Search for the cell housing the specified text and yield its (x, y) center coordinate. 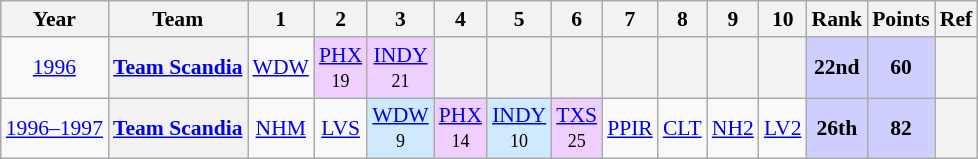
8 (682, 19)
Year (54, 19)
60 (901, 68)
7 (630, 19)
2 (340, 19)
1996 (54, 68)
82 (901, 128)
5 (519, 19)
INDY10 (519, 128)
LVS (340, 128)
Ref (956, 19)
PPIR (630, 128)
LV2 (783, 128)
TXS25 (576, 128)
1 (281, 19)
INDY21 (400, 68)
9 (733, 19)
CLT (682, 128)
22nd (838, 68)
10 (783, 19)
Points (901, 19)
NHM (281, 128)
NH2 (733, 128)
PHX14 (460, 128)
WDW (281, 68)
1996–1997 (54, 128)
3 (400, 19)
26th (838, 128)
Team (178, 19)
6 (576, 19)
Rank (838, 19)
WDW9 (400, 128)
PHX19 (340, 68)
4 (460, 19)
